Identify which cell holds the provided text, then report its (x, y) central coordinate. 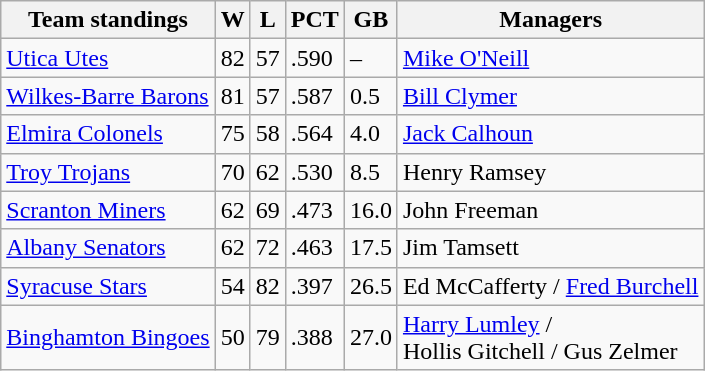
Albany Senators (108, 248)
Jim Tamsett (550, 248)
16.0 (370, 210)
Jack Calhoun (550, 134)
Syracuse Stars (108, 286)
Troy Trojans (108, 172)
Utica Utes (108, 58)
58 (268, 134)
John Freeman (550, 210)
W (232, 20)
0.5 (370, 96)
– (370, 58)
.473 (314, 210)
70 (232, 172)
PCT (314, 20)
75 (232, 134)
54 (232, 286)
.388 (314, 338)
Henry Ramsey (550, 172)
Managers (550, 20)
Mike O'Neill (550, 58)
Binghamton Bingoes (108, 338)
26.5 (370, 286)
GB (370, 20)
Team standings (108, 20)
Wilkes-Barre Barons (108, 96)
L (268, 20)
81 (232, 96)
.564 (314, 134)
27.0 (370, 338)
72 (268, 248)
Bill Clymer (550, 96)
Scranton Miners (108, 210)
.587 (314, 96)
8.5 (370, 172)
69 (268, 210)
4.0 (370, 134)
17.5 (370, 248)
.530 (314, 172)
50 (232, 338)
Ed McCafferty / Fred Burchell (550, 286)
.463 (314, 248)
.397 (314, 286)
Elmira Colonels (108, 134)
.590 (314, 58)
79 (268, 338)
Harry Lumley /Hollis Gitchell / Gus Zelmer (550, 338)
